Determine the [x, y] coordinate at the center of the cell enclosing the given text.  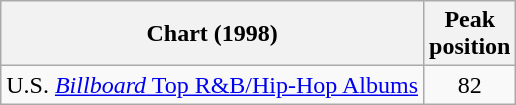
Chart (1998) [212, 34]
Peakposition [470, 34]
U.S. Billboard Top R&B/Hip-Hop Albums [212, 85]
82 [470, 85]
